Locate the cell with the specified text and output its (X, Y) center coordinate. 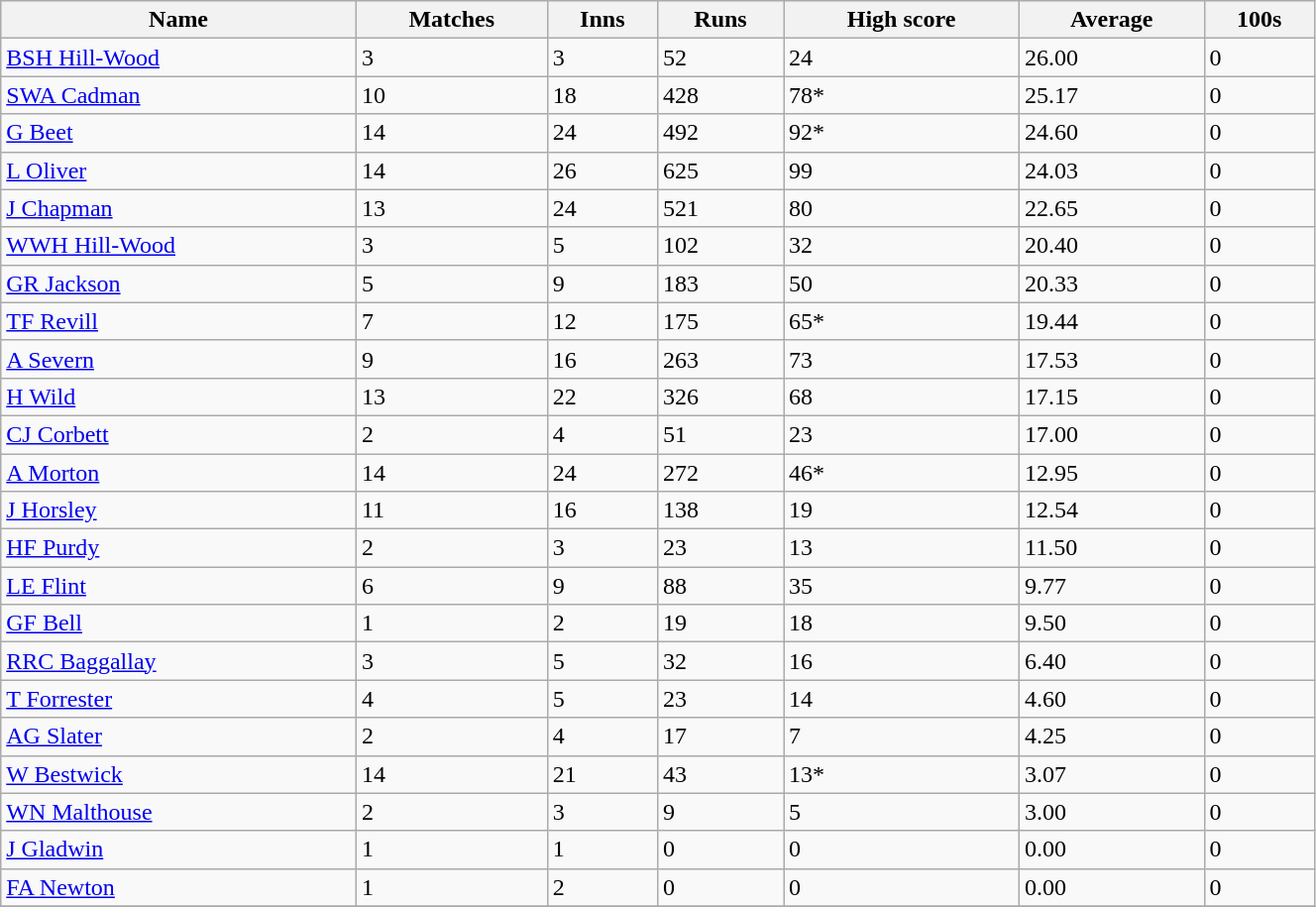
50 (902, 283)
52 (719, 57)
625 (719, 170)
12.54 (1112, 510)
High score (902, 20)
21 (603, 774)
A Severn (178, 359)
92* (902, 133)
GF Bell (178, 624)
272 (719, 473)
LE Flint (178, 586)
100s (1259, 20)
AG Slater (178, 737)
BSH Hill-Wood (178, 57)
T Forrester (178, 699)
80 (902, 208)
SWA Cadman (178, 95)
FA Newton (178, 887)
19.44 (1112, 321)
99 (902, 170)
24.60 (1112, 133)
26.00 (1112, 57)
11 (452, 510)
4.60 (1112, 699)
17.15 (1112, 397)
3.07 (1112, 774)
51 (719, 434)
20.40 (1112, 246)
102 (719, 246)
183 (719, 283)
Average (1112, 20)
175 (719, 321)
Inns (603, 20)
Name (178, 20)
263 (719, 359)
WWH Hill-Wood (178, 246)
GR Jackson (178, 283)
Runs (719, 20)
521 (719, 208)
25.17 (1112, 95)
H Wild (178, 397)
J Chapman (178, 208)
17.53 (1112, 359)
RRC Baggallay (178, 661)
68 (902, 397)
TF Revill (178, 321)
6 (452, 586)
12.95 (1112, 473)
6.40 (1112, 661)
12 (603, 321)
65* (902, 321)
CJ Corbett (178, 434)
78* (902, 95)
492 (719, 133)
17 (719, 737)
46* (902, 473)
17.00 (1112, 434)
138 (719, 510)
22 (603, 397)
73 (902, 359)
88 (719, 586)
J Gladwin (178, 850)
20.33 (1112, 283)
22.65 (1112, 208)
43 (719, 774)
J Horsley (178, 510)
13* (902, 774)
10 (452, 95)
26 (603, 170)
9.77 (1112, 586)
HF Purdy (178, 548)
W Bestwick (178, 774)
11.50 (1112, 548)
24.03 (1112, 170)
L Oliver (178, 170)
Matches (452, 20)
WN Malthouse (178, 812)
9.50 (1112, 624)
326 (719, 397)
4.25 (1112, 737)
35 (902, 586)
G Beet (178, 133)
A Morton (178, 473)
3.00 (1112, 812)
428 (719, 95)
